From the cell containing the given text, extract its center point as [x, y] coordinate. 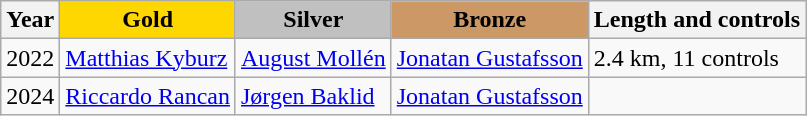
Riccardo Rancan [148, 96]
Bronze [490, 20]
2022 [30, 58]
Matthias Kyburz [148, 58]
Gold [148, 20]
August Mollén [313, 58]
2024 [30, 96]
Silver [313, 20]
Jørgen Baklid [313, 96]
Year [30, 20]
Length and controls [696, 20]
2.4 km, 11 controls [696, 58]
